Find where the given text appears and provide that cell's center as (X, Y) coordinate. 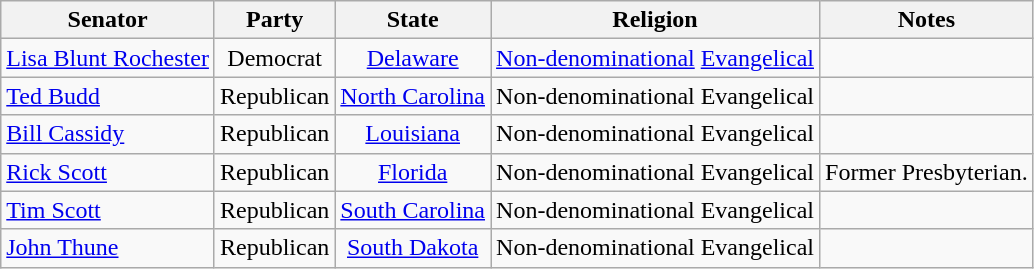
Party (274, 20)
Former Presbyterian. (927, 172)
State (413, 20)
Delaware (413, 58)
Notes (927, 20)
North Carolina (413, 96)
South Carolina (413, 210)
Religion (656, 20)
Rick Scott (108, 172)
Senator (108, 20)
Lisa Blunt Rochester (108, 58)
South Dakota (413, 248)
Democrat (274, 58)
Ted Budd (108, 96)
Bill Cassidy (108, 134)
John Thune (108, 248)
Louisiana (413, 134)
Tim Scott (108, 210)
Florida (413, 172)
